Search for the cell housing the specified text and yield its [x, y] center coordinate. 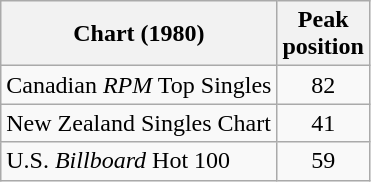
U.S. Billboard Hot 100 [139, 161]
Chart (1980) [139, 34]
82 [323, 85]
59 [323, 161]
Peakposition [323, 34]
New Zealand Singles Chart [139, 123]
Canadian RPM Top Singles [139, 85]
41 [323, 123]
